Detect which cell encompasses the target text, then output its [X, Y] center coordinate. 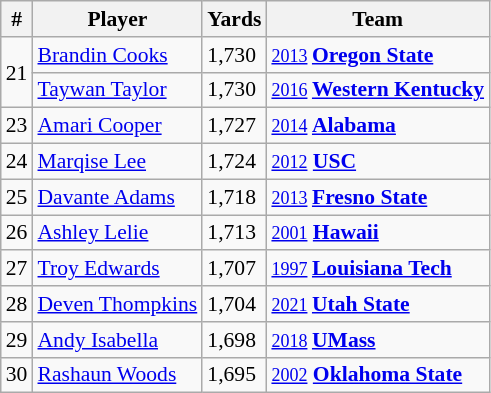
Yards [234, 19]
1,727 [234, 126]
1,718 [234, 197]
1,724 [234, 162]
27 [17, 269]
Andy Isabella [117, 340]
2001 Hawaii [378, 233]
23 [17, 126]
25 [17, 197]
2002 Oklahoma State [378, 375]
Taywan Taylor [117, 90]
Deven Thompkins [117, 304]
1,713 [234, 233]
1,698 [234, 340]
Team [378, 19]
2013 Fresno State [378, 197]
1997 Louisiana Tech [378, 269]
2012 USC [378, 162]
Davante Adams [117, 197]
29 [17, 340]
2013 Oregon State [378, 55]
Marqise Lee [117, 162]
Ashley Lelie [117, 233]
1,704 [234, 304]
28 [17, 304]
21 [17, 72]
Brandin Cooks [117, 55]
Player [117, 19]
1,695 [234, 375]
# [17, 19]
24 [17, 162]
26 [17, 233]
Amari Cooper [117, 126]
Rashaun Woods [117, 375]
1,707 [234, 269]
30 [17, 375]
2021 Utah State [378, 304]
2016 Western Kentucky [378, 90]
2018 UMass [378, 340]
Troy Edwards [117, 269]
2014 Alabama [378, 126]
